Return the [x, y] coordinate for the center point of the cell that contains the specified text.  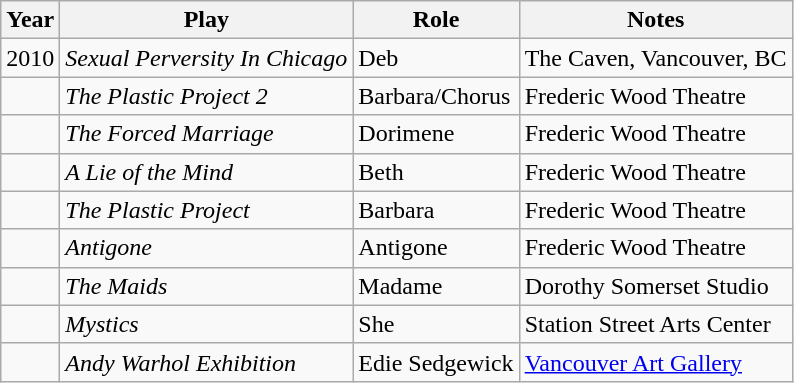
The Forced Marriage [206, 134]
Edie Sedgewick [436, 362]
Andy Warhol Exhibition [206, 362]
She [436, 324]
Beth [436, 172]
Dorimene [436, 134]
2010 [30, 58]
Year [30, 20]
The Caven, Vancouver, BC [656, 58]
Station Street Arts Center [656, 324]
Dorothy Somerset Studio [656, 286]
The Plastic Project [206, 210]
Vancouver Art Gallery [656, 362]
A Lie of the Mind [206, 172]
Play [206, 20]
The Maids [206, 286]
Mystics [206, 324]
Barbara/Chorus [436, 96]
Notes [656, 20]
Role [436, 20]
Barbara [436, 210]
The Plastic Project 2 [206, 96]
Sexual Perversity In Chicago [206, 58]
Madame [436, 286]
Deb [436, 58]
